Detect which cell encompasses the target text, then output its [X, Y] center coordinate. 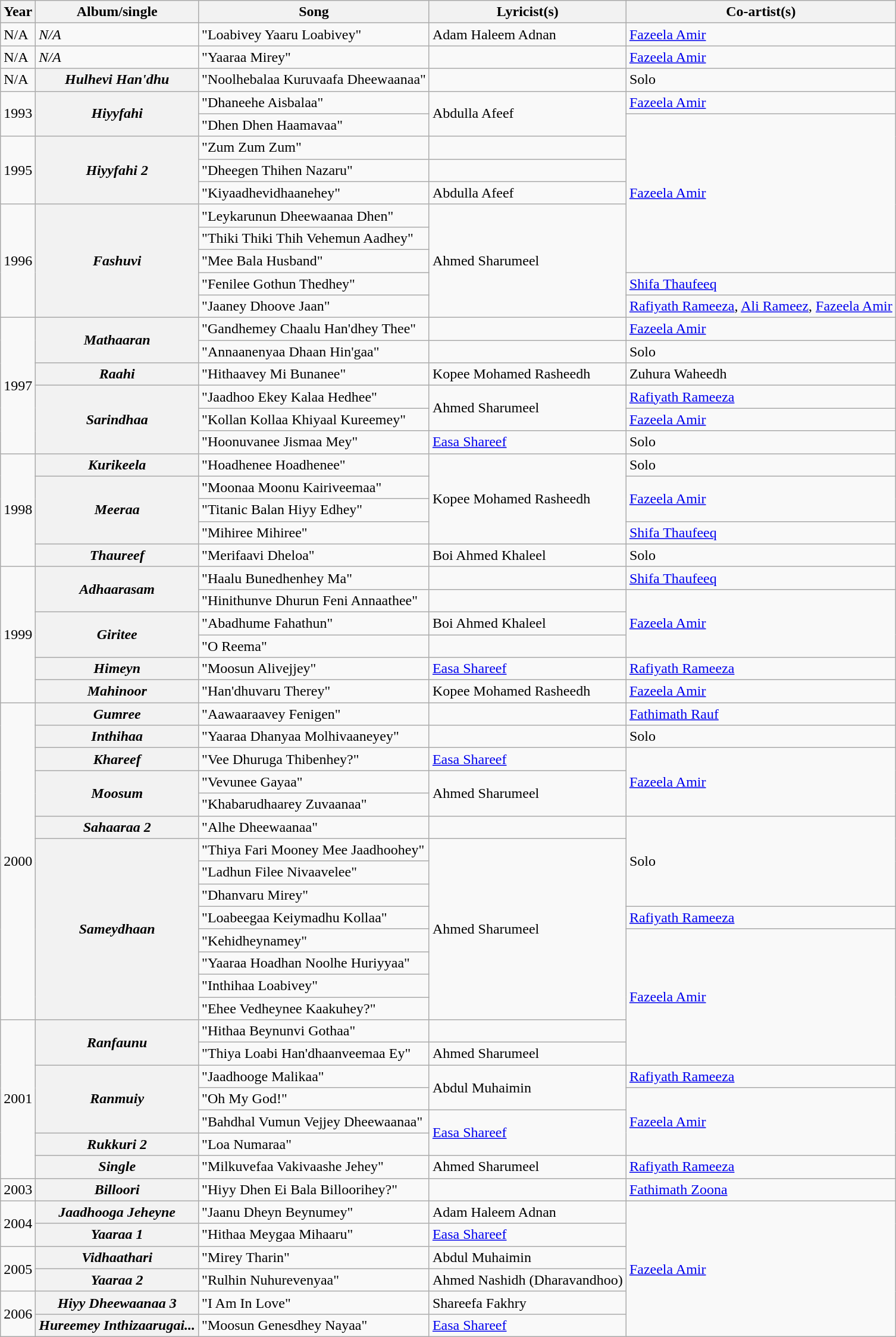
2000 [18, 862]
Album/single [117, 12]
Rafiyath Rameeza, Ali Rameez, Fazeela Amir [760, 306]
"Hiyy Dhen Ei Bala Billoorihey?" [314, 1189]
"Milkuvefaa Vakivaashe Jehey" [314, 1167]
Year [18, 12]
"Yaaraa Mirey" [314, 57]
"Yaaraa Dhanyaa Molhivaaneyey" [314, 737]
Vidhaathari [117, 1257]
"Kehidheynamey" [314, 940]
1999 [18, 634]
2005 [18, 1269]
Mahinoor [117, 691]
Sarindhaa [117, 419]
"Jaanu Dheyn Beynumey" [314, 1212]
"Bahdhal Vumun Vejjey Dheewaanaa" [314, 1122]
Song [314, 12]
Hureemey Inthizaarugai... [117, 1325]
Ahmed Nashidh (Dharavandhoo) [527, 1280]
Khareef [117, 759]
"Moosun Genesdhey Nayaa" [314, 1325]
"Loabeegaa Keiymadhu Kollaa" [314, 918]
Hulhevi Han'dhu [117, 80]
"Kollan Kollaa Khiyaal Kureemey" [314, 419]
"Zum Zum Zum" [314, 148]
Shareefa Fakhry [527, 1302]
Ranmuiy [117, 1099]
"Hithaavey Mi Bunanee" [314, 374]
Lyricist(s) [527, 12]
"Dhen Dhen Haamavaa" [314, 125]
Fathimath Zoona [760, 1189]
"Yaaraa Hoadhan Noolhe Huriyyaa" [314, 963]
"Khabarudhaarey Zuvaanaa" [314, 804]
"Alhe Dheewaanaa" [314, 827]
"Dhaneehe Aisbalaa" [314, 102]
"Jaaney Dhoove Jaan" [314, 306]
Co-artist(s) [760, 12]
Kurikeela [117, 465]
"Titanic Balan Hiyy Edhey" [314, 510]
"Vee Dhuruga Thibenhey?" [314, 759]
"Ehee Vedheynee Kaakuhey?" [314, 1009]
"Thiki Thiki Thih Vehemun Aadhey" [314, 238]
Hiyy Dheewaanaa 3 [117, 1302]
Sameydhaan [117, 929]
"Ladhun Filee Nivaavelee" [314, 872]
"Jaadhoo Ekey Kalaa Hedhee" [314, 397]
Himeyn [117, 669]
Mathaaran [117, 340]
"O Reema" [314, 646]
Single [117, 1167]
Billoori [117, 1189]
1997 [18, 386]
"Hoonuvanee Jismaa Mey" [314, 442]
Moosum [117, 793]
Hiyyfahi [117, 114]
Meeraa [117, 510]
"Hithaa Meygaa Mihaaru" [314, 1235]
"I Am In Love" [314, 1302]
2004 [18, 1223]
Giritee [117, 634]
"Fenilee Gothun Thedhey" [314, 284]
Adhaarasam [117, 589]
"Mee Bala Husband" [314, 261]
"Noolhebalaa Kuruvaafa Dheewaanaa" [314, 80]
Gumree [117, 714]
"Haalu Bunedhenhey Ma" [314, 578]
2006 [18, 1314]
"Vevunee Gayaa" [314, 782]
2001 [18, 1099]
Yaaraa 2 [117, 1280]
2003 [18, 1189]
"Abadhume Fahathun" [314, 623]
"Dheegen Thihen Nazaru" [314, 170]
"Rulhin Nuhurevenyaa" [314, 1280]
Jaadhooga Jeheyne [117, 1212]
"Oh My God!" [314, 1099]
"Inthihaa Loabivey" [314, 985]
1996 [18, 261]
"Moosun Alivejjey" [314, 669]
"Gandhemey Chaalu Han'dhey Thee" [314, 329]
Fathimath Rauf [760, 714]
Thaureef [117, 555]
1995 [18, 170]
Zuhura Waheedh [760, 374]
"Kiyaadhevidhaanehey" [314, 193]
Inthihaa [117, 737]
"Leykarunun Dheewaanaa Dhen" [314, 215]
"Jaadhooge Malikaa" [314, 1076]
Fashuvi [117, 261]
"Thiya Fari Mooney Mee Jaadhoohey" [314, 850]
"Hoadhenee Hoadhenee" [314, 465]
1993 [18, 114]
"Loabivey Yaaru Loabivey" [314, 35]
"Merifaavi Dheloa" [314, 555]
Raahi [117, 374]
"Dhanvaru Mirey" [314, 895]
"Mirey Tharin" [314, 1257]
"Hinithunve Dhurun Feni Annaathee" [314, 600]
Rukkuri 2 [117, 1144]
Yaaraa 1 [117, 1235]
"Annaanenyaa Dhaan Hin'gaa" [314, 352]
"Thiya Loabi Han'dhaanveemaa Ey" [314, 1054]
1998 [18, 510]
Sahaaraa 2 [117, 827]
"Hithaa Beynunvi Gothaa" [314, 1031]
"Moonaa Moonu Kairiveemaa" [314, 487]
"Han'dhuvaru Therey" [314, 691]
"Loa Numaraa" [314, 1144]
Hiyyfahi 2 [117, 170]
"Mihiree Mihiree" [314, 533]
Ranfaunu [117, 1042]
"Aawaaraavey Fenigen" [314, 714]
